Determine the (x, y) coordinate at the center of the cell enclosing the given text.  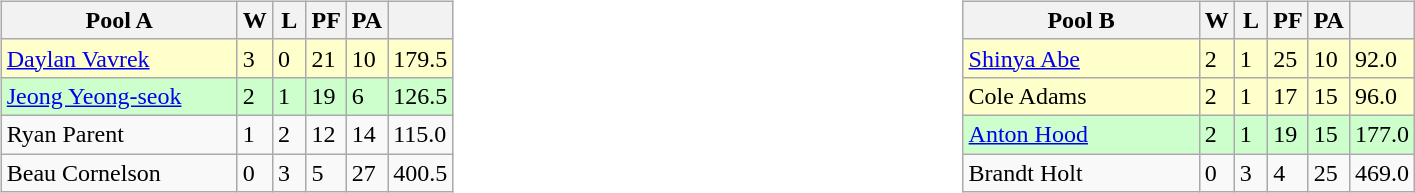
115.0 (420, 134)
21 (326, 58)
12 (326, 134)
Brandt Holt (1081, 173)
14 (366, 134)
126.5 (420, 96)
4 (1288, 173)
27 (366, 173)
Ryan Parent (119, 134)
177.0 (1382, 134)
Daylan Vavrek (119, 58)
Anton Hood (1081, 134)
Cole Adams (1081, 96)
17 (1288, 96)
Pool A (119, 20)
Pool B (1081, 20)
469.0 (1382, 173)
96.0 (1382, 96)
Jeong Yeong-seok (119, 96)
6 (366, 96)
179.5 (420, 58)
400.5 (420, 173)
92.0 (1382, 58)
Beau Cornelson (119, 173)
5 (326, 173)
Shinya Abe (1081, 58)
